Scan for the cell matching the given text and deliver its [x, y] coordinate at center. 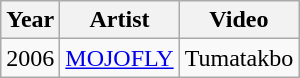
2006 [30, 58]
Video [239, 20]
Year [30, 20]
Tumatakbo [239, 58]
Artist [120, 20]
MOJOFLY [120, 58]
